Search for the cell housing the specified text and yield its (X, Y) center coordinate. 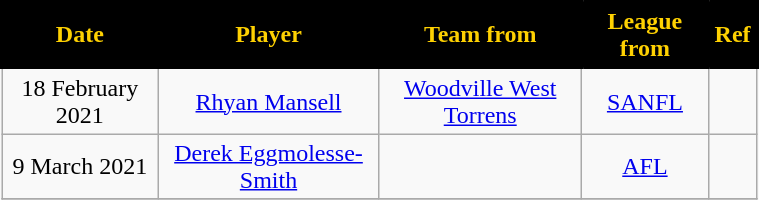
League from (646, 36)
AFL (646, 166)
Player (268, 36)
9 March 2021 (80, 166)
Ref (732, 36)
18 February 2021 (80, 101)
Woodville West Torrens (480, 101)
Rhyan Mansell (268, 101)
Team from (480, 36)
Date (80, 36)
SANFL (646, 101)
Derek Eggmolesse-Smith (268, 166)
